Capture the cell that displays the provided text and extract its [x, y] central coordinate. 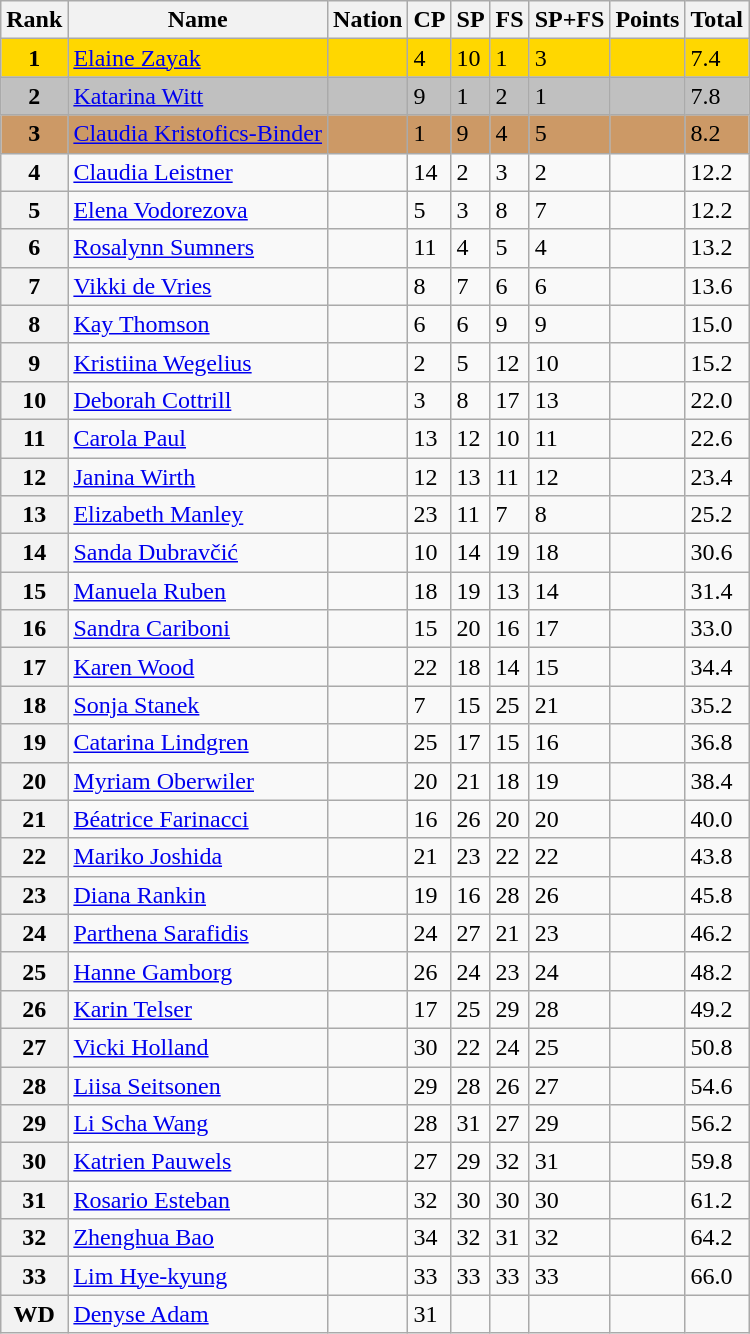
54.6 [717, 1085]
Nation [368, 20]
Janina Wirth [198, 477]
Rosario Esteban [198, 1200]
31.4 [717, 591]
43.8 [717, 857]
Name [198, 20]
7.8 [717, 96]
30.6 [717, 553]
38.4 [717, 781]
Elena Vodorezova [198, 210]
Diana Rankin [198, 895]
7.4 [717, 58]
Rosalynn Sumners [198, 248]
50.8 [717, 1047]
Sonja Stanek [198, 705]
34.4 [717, 667]
Catarina Lindgren [198, 743]
22.6 [717, 438]
46.2 [717, 933]
Points [648, 20]
FS [510, 20]
SP [470, 20]
Manuela Ruben [198, 591]
SP+FS [570, 20]
Vicki Holland [198, 1047]
Carola Paul [198, 438]
66.0 [717, 1276]
Claudia Leistner [198, 172]
13.2 [717, 248]
CP [430, 20]
40.0 [717, 819]
Liisa Seitsonen [198, 1085]
8.2 [717, 134]
Mariko Joshida [198, 857]
Elizabeth Manley [198, 515]
Myriam Oberwiler [198, 781]
13.6 [717, 286]
Sandra Cariboni [198, 629]
Katrien Pauwels [198, 1162]
Katarina Witt [198, 96]
64.2 [717, 1238]
Li Scha Wang [198, 1124]
Elaine Zayak [198, 58]
Parthena Sarafidis [198, 933]
22.0 [717, 400]
Total [717, 20]
15.0 [717, 324]
Deborah Cottrill [198, 400]
Denyse Adam [198, 1314]
Karen Wood [198, 667]
34 [430, 1238]
Vikki de Vries [198, 286]
33.0 [717, 629]
15.2 [717, 362]
Rank [34, 20]
23.4 [717, 477]
59.8 [717, 1162]
Kay Thomson [198, 324]
25.2 [717, 515]
Karin Telser [198, 1009]
61.2 [717, 1200]
Claudia Kristofics-Binder [198, 134]
Béatrice Farinacci [198, 819]
Hanne Gamborg [198, 971]
48.2 [717, 971]
WD [34, 1314]
Zhenghua Bao [198, 1238]
Kristiina Wegelius [198, 362]
56.2 [717, 1124]
35.2 [717, 705]
45.8 [717, 895]
36.8 [717, 743]
Lim Hye-kyung [198, 1276]
49.2 [717, 1009]
Sanda Dubravčić [198, 553]
